For the text-containing cell, return its midpoint in [X, Y] coordinate format. 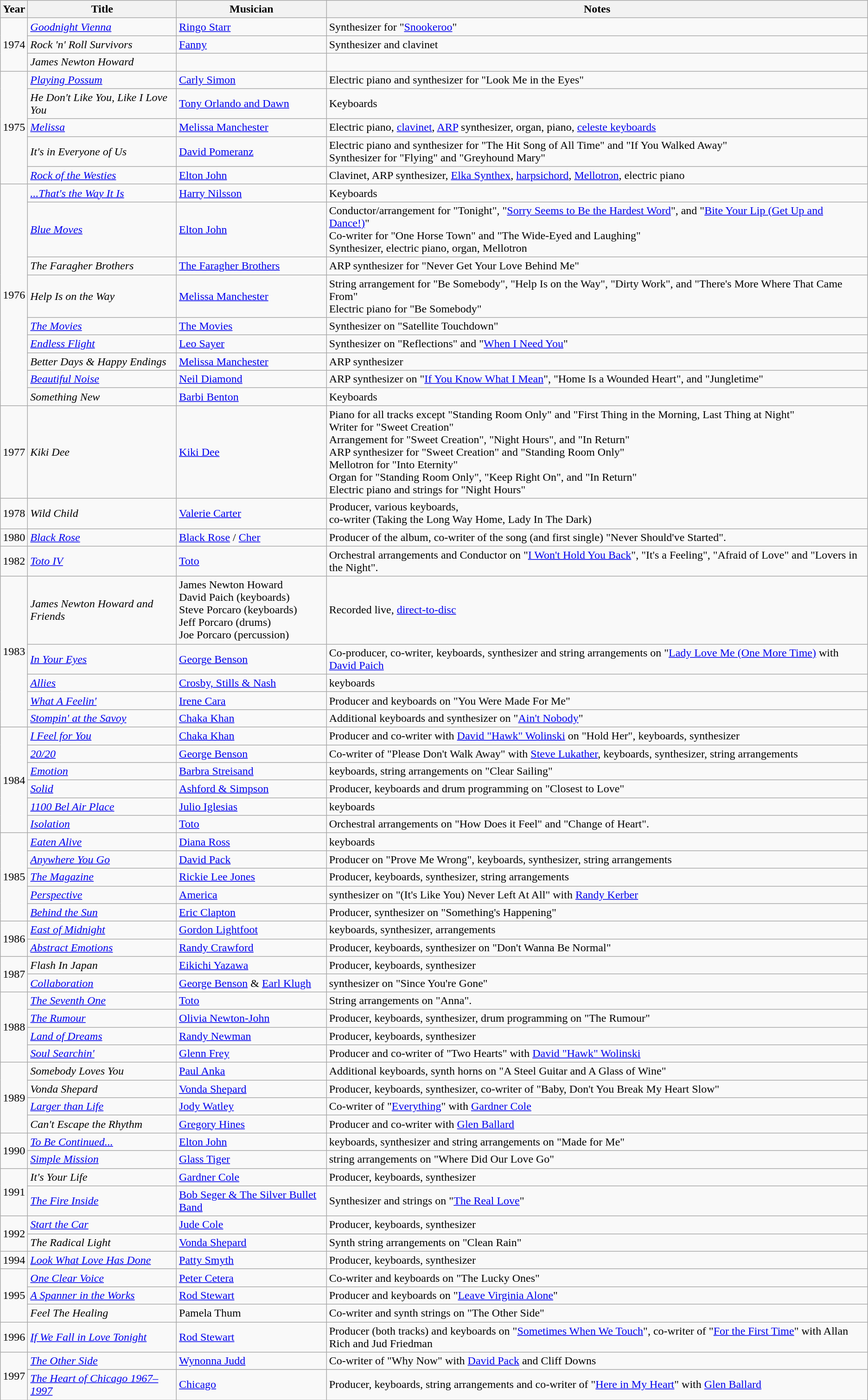
Soul Searchin' [102, 1054]
Producer (both tracks) and keyboards on "Sometimes When We Touch", co-writer of "For the First Time" with Allan Rich and Jud Friedman [597, 1337]
Producer and co-writer of "Two Hearts" with David "Hawk" Wolinski [597, 1054]
1989 [14, 1098]
1977 [14, 452]
Black Rose [102, 537]
1100 Bel Air Place [102, 807]
Rock of the Westies [102, 175]
He Don't Like You, Like I Love You [102, 104]
1986 [14, 939]
Something New [102, 397]
String arrangement for "Be Somebody", "Help Is on the Way", "Dirty Work", and "There's More Where That Came From"Electric piano for "Be Somebody" [597, 296]
Clavinet, ARP synthesizer, Elka Synthex, harpsichord, Mellotron, electric piano [597, 175]
If We Fall in Love Tonight [102, 1337]
In Your Eyes [102, 659]
Gordon Lightfoot [252, 930]
Barbi Benton [252, 397]
synthesizer on "(It's Like You) Never Left At All" with Randy Kerber [597, 895]
Producer, keyboards, synthesizer, co-writer of "Baby, Don't You Break My Heart Slow" [597, 1089]
Emotion [102, 771]
Black Rose / Cher [252, 537]
Peter Cetera [252, 1278]
1994 [14, 1260]
1978 [14, 514]
Playing Possum [102, 80]
Abstract Emotions [102, 948]
Jody Watley [252, 1107]
1996 [14, 1337]
keyboards, string arrangements on "Clear Sailing" [597, 771]
George Benson & Earl Klugh [252, 983]
Carly Simon [252, 80]
synthesizer on "Since You're Gone" [597, 983]
Producer and co-writer with Glen Ballard [597, 1124]
Year [14, 9]
Co-writer and keyboards on "The Lucky Ones" [597, 1278]
What A Feelin' [102, 700]
Producer of the album, co-writer of the song (and first single) "Never Should've Started". [597, 537]
1975 [14, 127]
Orchestral arrangements on "How Does it Feel" and "Change of Heart". [597, 824]
Bob Seger & The Silver Bullet Band [252, 1201]
America [252, 895]
One Clear Voice [102, 1278]
Producer, keyboards, string arrangements and co-writer of "Here in My Heart" with Glen Ballard [597, 1385]
Additional keyboards, synth horns on "A Steel Guitar and A Glass of Wine" [597, 1071]
1985 [14, 877]
A Spanner in the Works [102, 1295]
Leo Sayer [252, 344]
I Feel for You [102, 736]
Fanny [252, 45]
Beautiful Noise [102, 379]
Julio Iglesias [252, 807]
Behind the Sun [102, 912]
ARP synthesizer for "Never Get Your Love Behind Me" [597, 266]
Barbra Streisand [252, 771]
Goodnight Vienna [102, 27]
Solid [102, 789]
Collaboration [102, 983]
Producer and keyboards on "You Were Made For Me" [597, 700]
1995 [14, 1295]
keyboards, synthesizer and string arrangements on "Made for Me" [597, 1142]
Olivia Newton-John [252, 1018]
Rickie Lee Jones [252, 877]
Can't Escape the Rhythm [102, 1124]
Producer, keyboards and drum programming on "Closest to Love" [597, 789]
Synth string arrangements on "Clean Rain" [597, 1242]
Look What Love Has Done [102, 1260]
Synthesizer for "Snookeroo" [597, 27]
1988 [14, 1027]
Jude Cole [252, 1225]
Co-producer, co-writer, keyboards, synthesizer and string arrangements on "Lady Love Me (One More Time) with David Paich [597, 659]
1982 [14, 561]
It's in Everyone of Us [102, 151]
East of Midnight [102, 930]
Allies [102, 683]
David Pomeranz [252, 151]
Harry Nilsson [252, 193]
James Newton Howard and Friends [102, 610]
Somebody Loves You [102, 1071]
Synthesizer on "Reflections" and "When I Need You" [597, 344]
ARP synthesizer [597, 362]
Ringo Starr [252, 27]
Electric piano, clavinet, ARP synthesizer, organ, piano, celeste keyboards [597, 127]
1984 [14, 780]
Patty Smyth [252, 1260]
Producer, keyboards, synthesizer on "Don't Wanna Be Normal" [597, 948]
Producer, keyboards, synthesizer, string arrangements [597, 877]
To Be Continued... [102, 1142]
It's Your Life [102, 1177]
Producer, various keyboards,co-writer (Taking the Long Way Home, Lady In The Dark) [597, 514]
1987 [14, 974]
Pamela Thum [252, 1313]
Musician [252, 9]
Eikichi Yazawa [252, 965]
Recorded live, direct-to-disc [597, 610]
Randy Newman [252, 1036]
1991 [14, 1192]
20/20 [102, 753]
Neil Diamond [252, 379]
Better Days & Happy Endings [102, 362]
Anywhere You Go [102, 859]
1974 [14, 45]
Producer and keyboards on "Leave Virginia Alone" [597, 1295]
Title [102, 9]
Co-writer of "Everything" with Gardner Cole [597, 1107]
Electric piano and synthesizer for "Look Me in the Eyes" [597, 80]
Orchestral arrangements and Conductor on "I Won't Hold You Back", "It's a Feeling", "Afraid of Love" and "Lovers in the Night". [597, 561]
Producer on "Prove Me Wrong", keyboards, synthesizer, string arrangements [597, 859]
Producer and co-writer with David "Hawk" Wolinski on "Hold Her", keyboards, synthesizer [597, 736]
Land of Dreams [102, 1036]
Randy Crawford [252, 948]
Glenn Frey [252, 1054]
James Newton Howard [102, 62]
James Newton HowardDavid Paich (keyboards)Steve Porcaro (keyboards)Jeff Porcaro (drums)Joe Porcaro (percussion) [252, 610]
Synthesizer and clavinet [597, 45]
Additional keyboards and synthesizer on "Ain't Nobody" [597, 718]
Ashford & Simpson [252, 789]
Wynonna Judd [252, 1361]
Eric Clapton [252, 912]
1983 [14, 652]
String arrangements on "Anna". [597, 1000]
Help Is on the Way [102, 296]
The Rumour [102, 1018]
Perspective [102, 895]
Wild Child [102, 514]
Valerie Carter [252, 514]
Tony Orlando and Dawn [252, 104]
1976 [14, 295]
1992 [14, 1234]
Larger than Life [102, 1107]
David Pack [252, 859]
1997 [14, 1376]
Synthesizer and strings on "The Real Love" [597, 1201]
Isolation [102, 824]
Feel The Healing [102, 1313]
Melissa [102, 127]
Synthesizer on "Satellite Touchdown" [597, 326]
Rock 'n' Roll Survivors [102, 45]
1980 [14, 537]
Start the Car [102, 1225]
Glass Tiger [252, 1159]
Simple Mission [102, 1159]
Blue Moves [102, 229]
Electric piano and synthesizer for "The Hit Song of All Time" and "If You Walked Away"Synthesizer for "Flying" and "Greyhound Mary" [597, 151]
Notes [597, 9]
Co-writer of "Why Now" with David Pack and Cliff Downs [597, 1361]
Co-writer and synth strings on "The Other Side" [597, 1313]
keyboards, synthesizer, arrangements [597, 930]
The Radical Light [102, 1242]
Gardner Cole [252, 1177]
Paul Anka [252, 1071]
Endless Flight [102, 344]
The Magazine [102, 877]
The Seventh One [102, 1000]
Flash In Japan [102, 965]
The Other Side [102, 1361]
Diana Ross [252, 842]
Chicago [252, 1385]
The Fire Inside [102, 1201]
Producer, keyboards, synthesizer, drum programming on "The Rumour" [597, 1018]
1990 [14, 1151]
ARP synthesizer on "If You Know What I Mean", "Home Is a Wounded Heart", and "Jungletime" [597, 379]
Toto IV [102, 561]
string arrangements on "Where Did Our Love Go" [597, 1159]
Gregory Hines [252, 1124]
Irene Cara [252, 700]
Crosby, Stills & Nash [252, 683]
Co-writer of "Please Don't Walk Away" with Steve Lukather, keyboards, synthesizer, string arrangements [597, 753]
Producer, synthesizer on "Something's Happening" [597, 912]
Stompin' at the Savoy [102, 718]
...That's the Way It Is [102, 193]
The Heart of Chicago 1967–1997 [102, 1385]
Eaten Alive [102, 842]
